Capture the cell that displays the provided text and extract its [X, Y] central coordinate. 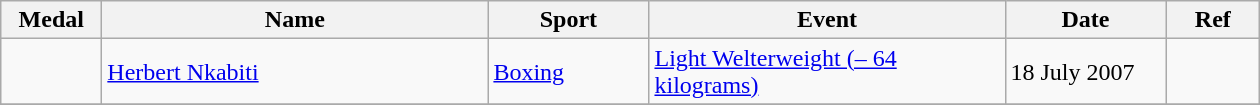
Light Welterweight (– 64 kilograms) [827, 72]
18 July 2007 [1086, 72]
Date [1086, 20]
Herbert Nkabiti [295, 72]
Name [295, 20]
Ref [1213, 20]
Event [827, 20]
Medal [52, 20]
Sport [568, 20]
Boxing [568, 72]
